Scan for the cell matching the given text and deliver its [X, Y] coordinate at center. 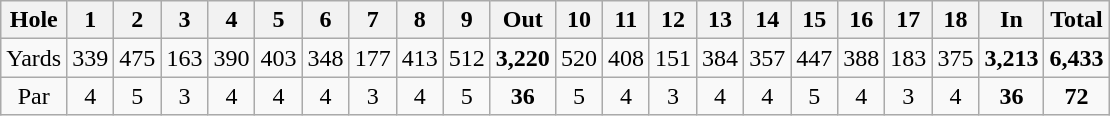
8 [420, 20]
413 [420, 58]
6 [326, 20]
357 [768, 58]
17 [908, 20]
348 [326, 58]
151 [672, 58]
339 [90, 58]
18 [956, 20]
390 [232, 58]
2 [138, 20]
7 [372, 20]
403 [278, 58]
520 [578, 58]
183 [908, 58]
Hole [34, 20]
6,433 [1076, 58]
447 [814, 58]
16 [862, 20]
Out [522, 20]
384 [720, 58]
10 [578, 20]
14 [768, 20]
12 [672, 20]
Yards [34, 58]
388 [862, 58]
375 [956, 58]
3,220 [522, 58]
Par [34, 96]
177 [372, 58]
In [1012, 20]
13 [720, 20]
Total [1076, 20]
408 [626, 58]
9 [466, 20]
11 [626, 20]
72 [1076, 96]
15 [814, 20]
512 [466, 58]
475 [138, 58]
3,213 [1012, 58]
163 [184, 58]
1 [90, 20]
